Find where the given text appears and provide that cell's center as (x, y) coordinate. 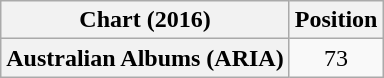
73 (336, 58)
Australian Albums (ARIA) (145, 58)
Chart (2016) (145, 20)
Position (336, 20)
